Scan for the cell matching the given text and deliver its [X, Y] coordinate at center. 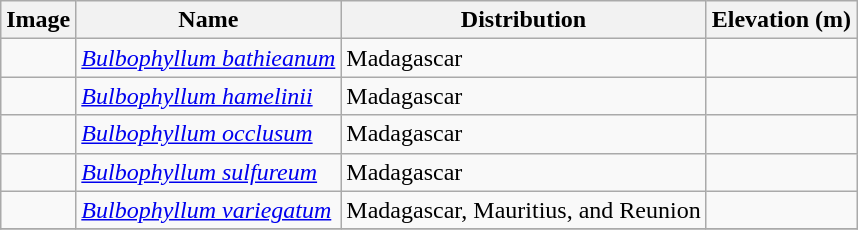
Bulbophyllum sulfureum [208, 172]
Bulbophyllum occlusum [208, 134]
Elevation (m) [781, 20]
Distribution [524, 20]
Name [208, 20]
Image [38, 20]
Bulbophyllum variegatum [208, 210]
Bulbophyllum hamelinii [208, 96]
Bulbophyllum bathieanum [208, 58]
Madagascar, Mauritius, and Reunion [524, 210]
